Find where the given text appears and provide that cell's center as [X, Y] coordinate. 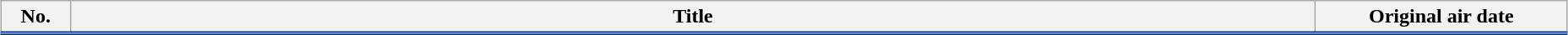
Title [693, 17]
No. [35, 17]
Original air date [1441, 17]
